From the cell containing the given text, extract its center point as [x, y] coordinate. 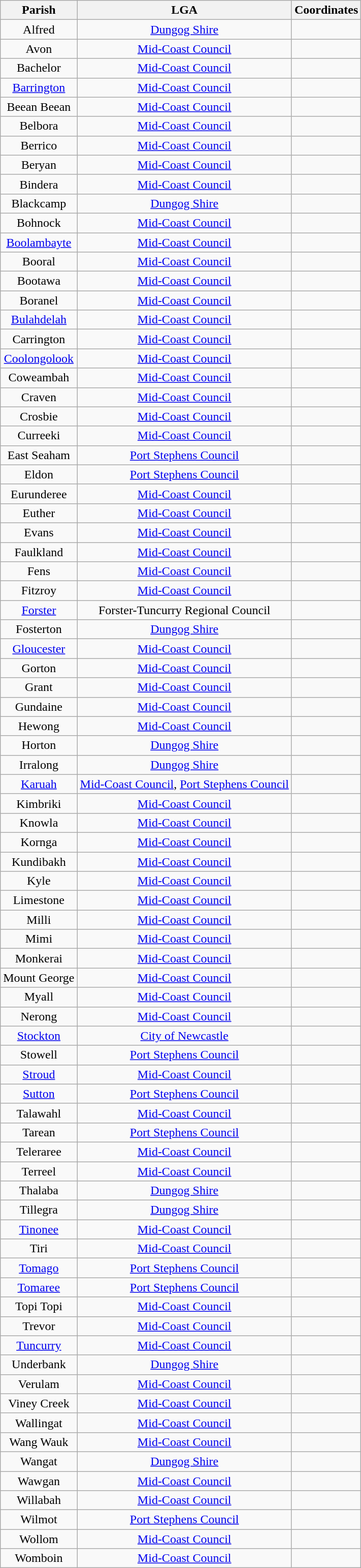
Stowell [39, 1055]
Bulahdelah [39, 320]
East Seaham [39, 455]
Parish [39, 10]
Willabah [39, 1500]
Fens [39, 571]
Verulam [39, 1384]
Kundibakh [39, 862]
Belbora [39, 126]
Eldon [39, 474]
Wallingat [39, 1423]
Barrington [39, 87]
Tomaree [39, 1287]
Karuah [39, 784]
Sutton [39, 1094]
Teleraree [39, 1152]
Eurunderee [39, 494]
Evans [39, 532]
Grant [39, 687]
Alfred [39, 29]
Coolongolook [39, 358]
Craven [39, 397]
Forster [39, 610]
Booral [39, 262]
Talawahl [39, 1113]
Gorton [39, 668]
Bohnock [39, 223]
Mid-Coast Council, Port Stephens Council [184, 784]
Wilmot [39, 1520]
Blackcamp [39, 203]
Tinonee [39, 1229]
Limestone [39, 900]
City of Newcastle [184, 1036]
Nerong [39, 1016]
Kyle [39, 881]
Curreeki [39, 436]
Euther [39, 513]
Mount George [39, 978]
Faulkland [39, 552]
Fosterton [39, 629]
Stroud [39, 1074]
Avon [39, 49]
Viney Creek [39, 1403]
Kornga [39, 842]
Horton [39, 745]
Bachelor [39, 68]
Tomago [39, 1268]
Irralong [39, 765]
Bindera [39, 184]
Boolambayte [39, 243]
Forster-Tuncurry Regional Council [184, 610]
Beean Beean [39, 107]
Womboin [39, 1558]
Topi Topi [39, 1307]
Wawgan [39, 1481]
Boranel [39, 300]
Carrington [39, 339]
Bootawa [39, 281]
Berrico [39, 145]
Kimbriki [39, 803]
Underbank [39, 1365]
Myall [39, 997]
LGA [184, 10]
Milli [39, 920]
Tillegra [39, 1210]
Terreel [39, 1171]
Fitzroy [39, 591]
Stockton [39, 1036]
Tarean [39, 1132]
Wang Wauk [39, 1442]
Hewong [39, 726]
Mimi [39, 939]
Thalaba [39, 1191]
Tuncurry [39, 1345]
Beryan [39, 165]
Wangat [39, 1461]
Trevor [39, 1326]
Gundaine [39, 707]
Monkerai [39, 958]
Wollom [39, 1539]
Crosbie [39, 416]
Knowla [39, 823]
Tiri [39, 1249]
Gloucester [39, 649]
Coordinates [326, 10]
Coweambah [39, 378]
